From the cell containing the given text, extract its center point as (X, Y) coordinate. 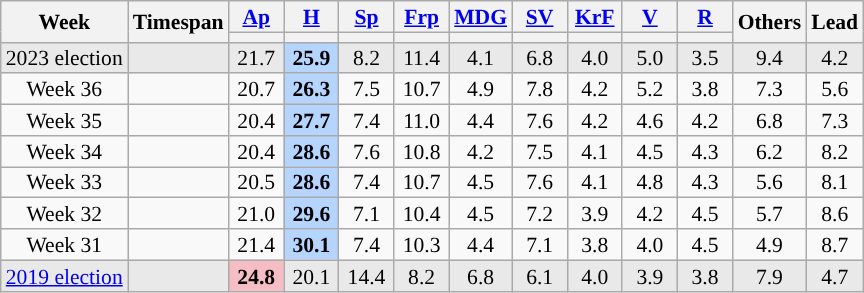
Timespan (178, 22)
SV (540, 16)
H (312, 16)
9.4 (770, 58)
Week 33 (64, 182)
8.1 (834, 182)
Ap (256, 16)
29.6 (312, 214)
Week 32 (64, 214)
Frp (422, 16)
2019 election (64, 276)
Sp (366, 16)
14.4 (366, 276)
20.5 (256, 182)
Others (770, 22)
3.5 (704, 58)
10.3 (422, 244)
Week 35 (64, 120)
Week (64, 22)
R (704, 16)
KrF (594, 16)
25.9 (312, 58)
5.7 (770, 214)
27.7 (312, 120)
7.8 (540, 90)
10.4 (422, 214)
4.6 (650, 120)
26.3 (312, 90)
4.8 (650, 182)
24.8 (256, 276)
V (650, 16)
6.1 (540, 276)
11.0 (422, 120)
7.2 (540, 214)
Lead (834, 22)
20.1 (312, 276)
20.7 (256, 90)
30.1 (312, 244)
10.8 (422, 152)
Week 34 (64, 152)
4.7 (834, 276)
5.2 (650, 90)
8.7 (834, 244)
21.4 (256, 244)
Week 36 (64, 90)
11.4 (422, 58)
MDG (480, 16)
5.0 (650, 58)
2023 election (64, 58)
6.2 (770, 152)
Week 31 (64, 244)
21.0 (256, 214)
8.6 (834, 214)
21.7 (256, 58)
7.9 (770, 276)
